Provide the [X, Y] coordinate of the cell's center where the given text is located.  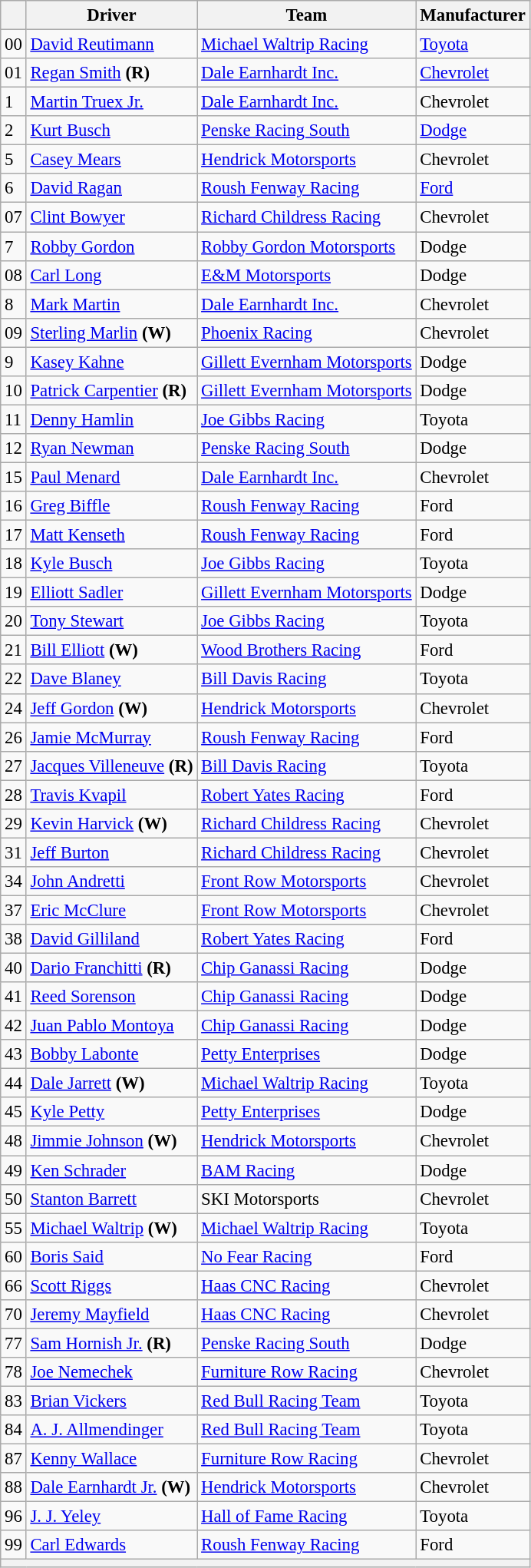
No Fear Racing [307, 1256]
Kevin Harvick (W) [112, 824]
Clint Bowyer [112, 217]
Jeff Burton [112, 852]
Regan Smith (R) [112, 73]
38 [14, 939]
Manufacturer [473, 15]
16 [14, 506]
Robby Gordon Motorsports [307, 246]
Bobby Labonte [112, 1054]
Sam Hornish Jr. (R) [112, 1343]
Ryan Newman [112, 448]
E&M Motorsports [307, 275]
66 [14, 1285]
29 [14, 824]
SKI Motorsports [307, 1199]
48 [14, 1141]
1 [14, 102]
42 [14, 1026]
41 [14, 997]
45 [14, 1113]
Travis Kvapil [112, 795]
J. J. Yeley [112, 1517]
07 [14, 217]
Boris Said [112, 1256]
08 [14, 275]
Robby Gordon [112, 246]
Eric McClure [112, 910]
15 [14, 477]
Martin Truex Jr. [112, 102]
00 [14, 45]
37 [14, 910]
78 [14, 1372]
Kenny Wallace [112, 1459]
Dave Blaney [112, 680]
John Andretti [112, 882]
87 [14, 1459]
Dario Franchitti (R) [112, 968]
Kasey Kahne [112, 362]
Wood Brothers Racing [307, 650]
Dale Jarrett (W) [112, 1083]
Ken Schrader [112, 1170]
12 [14, 448]
Kyle Petty [112, 1113]
18 [14, 564]
28 [14, 795]
22 [14, 680]
11 [14, 419]
7 [14, 246]
84 [14, 1430]
David Reutimann [112, 45]
83 [14, 1401]
8 [14, 304]
24 [14, 708]
Jimmie Johnson (W) [112, 1141]
Elliott Sadler [112, 593]
21 [14, 650]
Scott Riggs [112, 1285]
19 [14, 593]
Reed Sorenson [112, 997]
Mark Martin [112, 304]
Carl Long [112, 275]
Team [307, 15]
Jamie McMurray [112, 737]
A. J. Allmendinger [112, 1430]
34 [14, 882]
01 [14, 73]
Driver [112, 15]
Casey Mears [112, 160]
David Gilliland [112, 939]
9 [14, 362]
Sterling Marlin (W) [112, 332]
26 [14, 737]
Jeremy Mayfield [112, 1315]
49 [14, 1170]
Jeff Gordon (W) [112, 708]
44 [14, 1083]
Denny Hamlin [112, 419]
60 [14, 1256]
Dale Earnhardt Jr. (W) [112, 1487]
Stanton Barrett [112, 1199]
Tony Stewart [112, 621]
99 [14, 1545]
20 [14, 621]
43 [14, 1054]
BAM Racing [307, 1170]
17 [14, 535]
31 [14, 852]
Paul Menard [112, 477]
40 [14, 968]
Michael Waltrip (W) [112, 1228]
5 [14, 160]
27 [14, 766]
10 [14, 391]
David Ragan [112, 188]
Bill Elliott (W) [112, 650]
2 [14, 131]
88 [14, 1487]
09 [14, 332]
Brian Vickers [112, 1401]
Joe Nemechek [112, 1372]
Kyle Busch [112, 564]
Phoenix Racing [307, 332]
Kurt Busch [112, 131]
50 [14, 1199]
Juan Pablo Montoya [112, 1026]
77 [14, 1343]
96 [14, 1517]
Patrick Carpentier (R) [112, 391]
Hall of Fame Racing [307, 1517]
Greg Biffle [112, 506]
55 [14, 1228]
Matt Kenseth [112, 535]
6 [14, 188]
70 [14, 1315]
Carl Edwards [112, 1545]
Jacques Villeneuve (R) [112, 766]
